Pinpoint the cell where the given text exists, returning its [X, Y] midpoint coordinate. 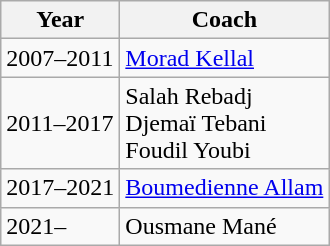
Year [60, 20]
2007–2011 [60, 58]
Boumedienne Allam [224, 188]
Morad Kellal [224, 58]
2021– [60, 226]
Coach [224, 20]
Salah Rebadj Djemaï Tebani Foudil Youbi [224, 123]
Ousmane Mané [224, 226]
2011–2017 [60, 123]
2017–2021 [60, 188]
